Locate the cell with the specified text and output its (X, Y) center coordinate. 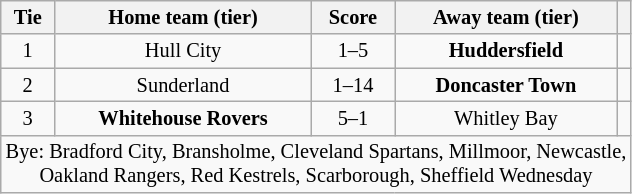
Score (352, 17)
3 (28, 118)
1 (28, 51)
5–1 (352, 118)
Sunderland (184, 85)
Hull City (184, 51)
Whitehouse Rovers (184, 118)
Huddersfield (506, 51)
Tie (28, 17)
1–5 (352, 51)
Away team (tier) (506, 17)
Home team (tier) (184, 17)
Bye: Bradford City, Bransholme, Cleveland Spartans, Millmoor, Newcastle,Oakland Rangers, Red Kestrels, Scarborough, Sheffield Wednesday (316, 164)
1–14 (352, 85)
2 (28, 85)
Whitley Bay (506, 118)
Doncaster Town (506, 85)
